Search for the cell housing the specified text and yield its [x, y] center coordinate. 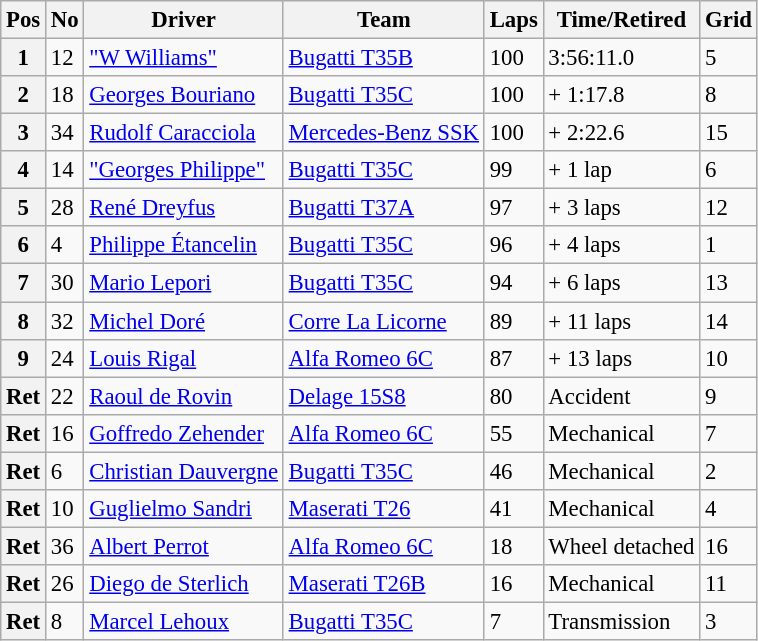
Bugatti T35B [384, 58]
+ 6 laps [622, 283]
46 [514, 471]
Wheel detached [622, 546]
Time/Retired [622, 20]
"W Williams" [184, 58]
24 [65, 358]
80 [514, 396]
Goffredo Zehender [184, 433]
Louis Rigal [184, 358]
Grid [728, 20]
3:56:11.0 [622, 58]
Guglielmo Sandri [184, 509]
Accident [622, 396]
+ 4 laps [622, 245]
+ 13 laps [622, 358]
Bugatti T37A [384, 208]
41 [514, 509]
Laps [514, 20]
Christian Dauvergne [184, 471]
+ 2:22.6 [622, 133]
36 [65, 546]
Driver [184, 20]
Mercedes-Benz SSK [384, 133]
Albert Perrot [184, 546]
No [65, 20]
94 [514, 283]
Corre La Licorne [384, 321]
Philippe Étancelin [184, 245]
32 [65, 321]
87 [514, 358]
+ 1 lap [622, 170]
96 [514, 245]
34 [65, 133]
26 [65, 584]
Maserati T26 [384, 509]
Maserati T26B [384, 584]
Delage 15S8 [384, 396]
Raoul de Rovin [184, 396]
+ 1:17.8 [622, 95]
13 [728, 283]
99 [514, 170]
Team [384, 20]
+ 3 laps [622, 208]
+ 11 laps [622, 321]
28 [65, 208]
89 [514, 321]
22 [65, 396]
55 [514, 433]
11 [728, 584]
Diego de Sterlich [184, 584]
15 [728, 133]
Rudolf Caracciola [184, 133]
René Dreyfus [184, 208]
"Georges Philippe" [184, 170]
Michel Doré [184, 321]
Transmission [622, 621]
Mario Lepori [184, 283]
30 [65, 283]
Georges Bouriano [184, 95]
Marcel Lehoux [184, 621]
Pos [24, 20]
97 [514, 208]
